Find where the given text appears and provide that cell's center as (x, y) coordinate. 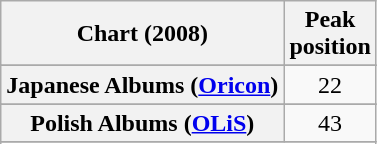
Peakposition (330, 34)
Chart (2008) (142, 34)
Polish Albums (OLiS) (142, 123)
43 (330, 123)
22 (330, 85)
Japanese Albums (Oricon) (142, 85)
